Identify which cell holds the provided text, then report its (X, Y) central coordinate. 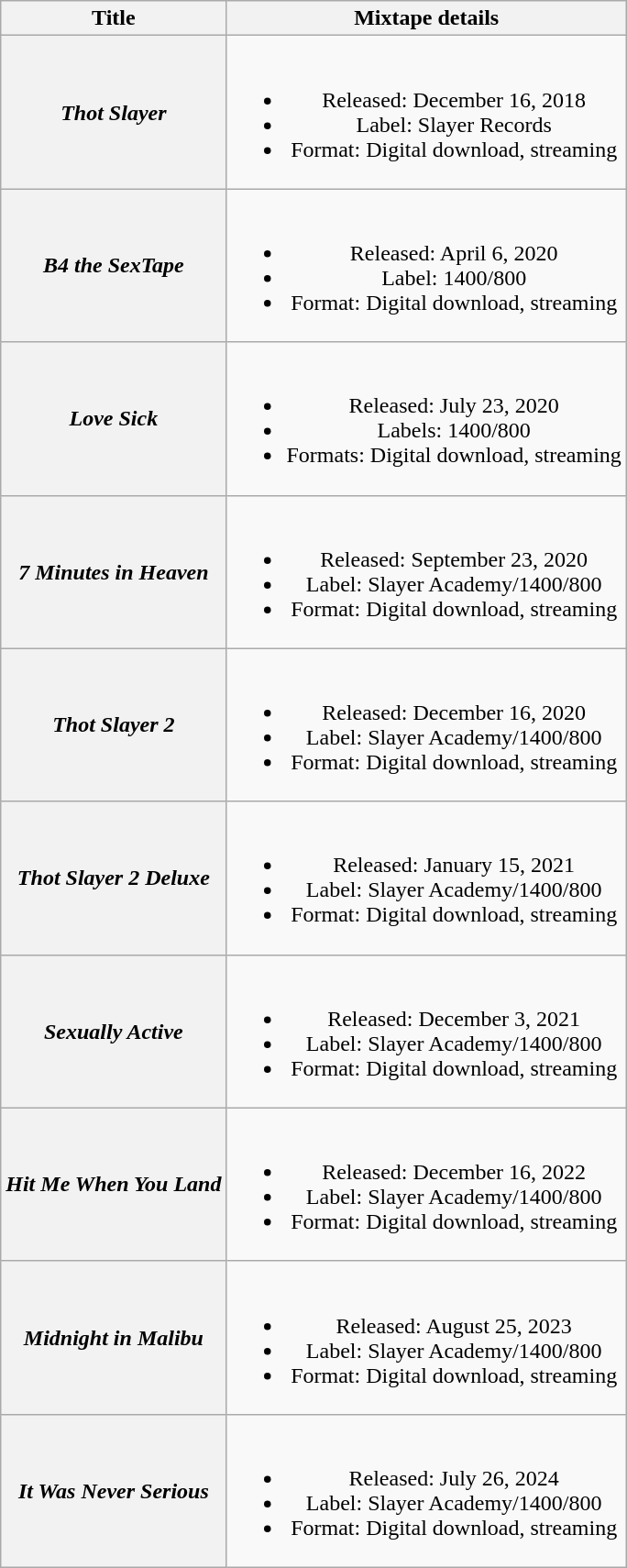
Thot Slayer 2 (114, 724)
Released: January 15, 2021Label: Slayer Academy/1400/800Format: Digital download, streaming (426, 878)
Released: December 3, 2021Label: Slayer Academy/1400/800Format: Digital download, streaming (426, 1031)
Released: December 16, 2022Label: Slayer Academy/1400/800Format: Digital download, streaming (426, 1185)
Thot Slayer (114, 112)
Sexually Active (114, 1031)
It Was Never Serious (114, 1491)
Released: July 26, 2024Label: Slayer Academy/1400/800Format: Digital download, streaming (426, 1491)
Thot Slayer 2 Deluxe (114, 878)
Love Sick (114, 418)
Title (114, 18)
Midnight in Malibu (114, 1337)
B4 the SexTape (114, 266)
Released: December 16, 2020Label: Slayer Academy/1400/800Format: Digital download, streaming (426, 724)
Released: September 23, 2020Label: Slayer Academy/1400/800Format: Digital download, streaming (426, 572)
Hit Me When You Land (114, 1185)
Released: July 23, 2020Labels: 1400/800Formats: Digital download, streaming (426, 418)
Released: April 6, 2020Label: 1400/800Format: Digital download, streaming (426, 266)
7 Minutes in Heaven (114, 572)
Mixtape details (426, 18)
Released: August 25, 2023Label: Slayer Academy/1400/800Format: Digital download, streaming (426, 1337)
Released: December 16, 2018Label: Slayer RecordsFormat: Digital download, streaming (426, 112)
